Return (X, Y) of the center of cell containing provided text 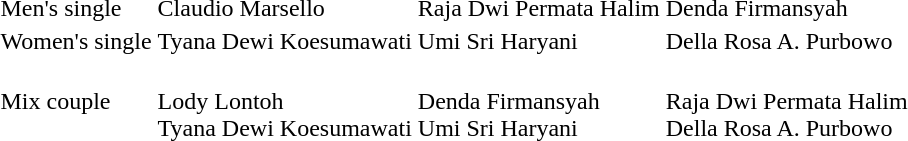
Tyana Dewi Koesumawati (284, 41)
Umi Sri Haryani (538, 41)
